Locate the cell with the specified text and output its (x, y) center coordinate. 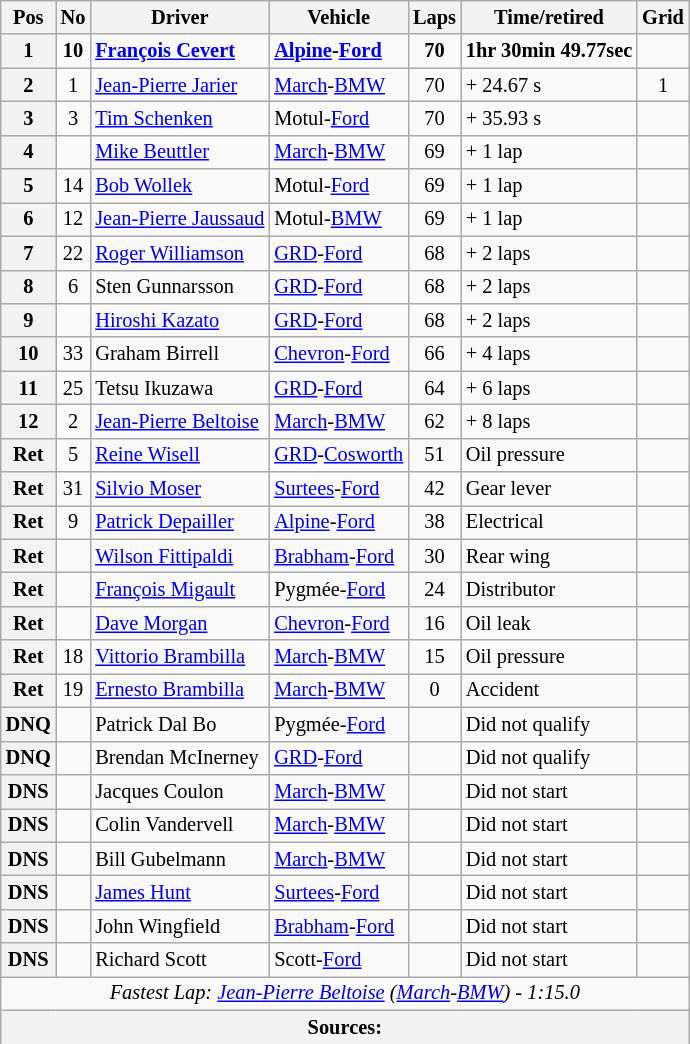
Pos (28, 17)
16 (434, 623)
+ 24.67 s (549, 85)
Richard Scott (180, 960)
30 (434, 556)
Driver (180, 17)
33 (74, 354)
Mike Beuttler (180, 152)
Patrick Dal Bo (180, 724)
Jean-Pierre Beltoise (180, 421)
Jean-Pierre Jaussaud (180, 219)
Dave Morgan (180, 623)
François Migault (180, 589)
Accident (549, 690)
Hiroshi Kazato (180, 320)
62 (434, 421)
+ 4 laps (549, 354)
Time/retired (549, 17)
Graham Birrell (180, 354)
Brendan McInerney (180, 758)
Rear wing (549, 556)
11 (28, 388)
Reine Wisell (180, 455)
Ernesto Brambilla (180, 690)
John Wingfield (180, 926)
25 (74, 388)
Distributor (549, 589)
Patrick Depailler (180, 522)
Roger Williamson (180, 253)
15 (434, 657)
8 (28, 287)
42 (434, 489)
4 (28, 152)
1hr 30min 49.77sec (549, 51)
Bob Wollek (180, 186)
Electrical (549, 522)
Silvio Moser (180, 489)
64 (434, 388)
19 (74, 690)
22 (74, 253)
Vittorio Brambilla (180, 657)
Fastest Lap: Jean-Pierre Beltoise (March-BMW) - 1:15.0 (345, 993)
Motul-BMW (338, 219)
Vehicle (338, 17)
51 (434, 455)
38 (434, 522)
Scott-Ford (338, 960)
François Cevert (180, 51)
GRD-Cosworth (338, 455)
Gear lever (549, 489)
James Hunt (180, 892)
66 (434, 354)
24 (434, 589)
Tim Schenken (180, 118)
+ 35.93 s (549, 118)
No (74, 17)
0 (434, 690)
Oil leak (549, 623)
Colin Vandervell (180, 825)
14 (74, 186)
Laps (434, 17)
Sources: (345, 1027)
Jacques Coulon (180, 791)
31 (74, 489)
+ 6 laps (549, 388)
+ 8 laps (549, 421)
Sten Gunnarsson (180, 287)
Grid (663, 17)
18 (74, 657)
Tetsu Ikuzawa (180, 388)
7 (28, 253)
Wilson Fittipaldi (180, 556)
Bill Gubelmann (180, 859)
Jean-Pierre Jarier (180, 85)
